Identify which cell holds the provided text, then report its [x, y] central coordinate. 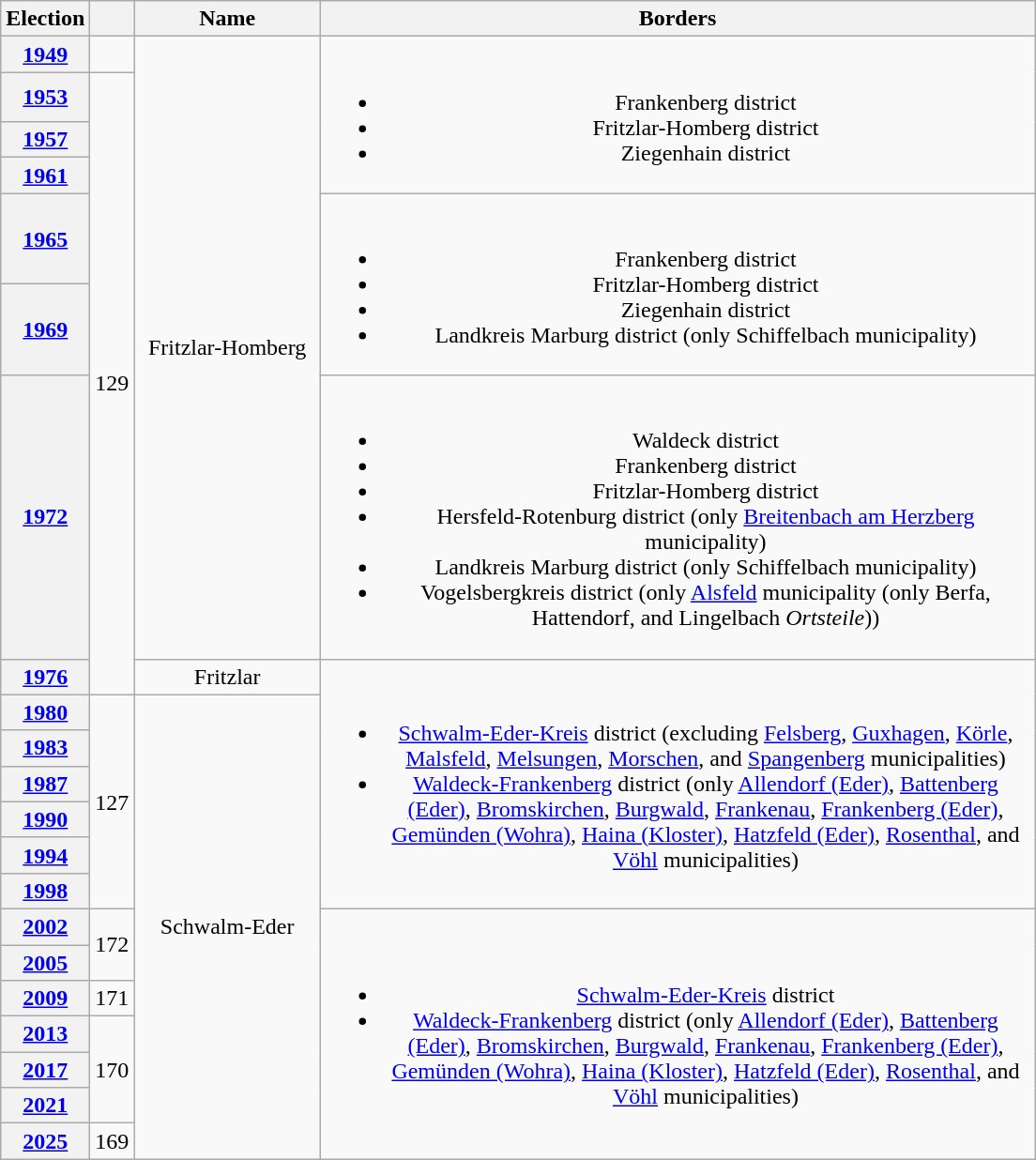
Fritzlar [227, 677]
Frankenberg districtFritzlar-Homberg districtZiegenhain districtLandkreis Marburg district (only Schiffelbach municipality) [678, 284]
2009 [45, 999]
2017 [45, 1070]
1983 [45, 748]
171 [113, 999]
Frankenberg districtFritzlar-Homberg districtZiegenhain district [678, 114]
1980 [45, 712]
Fritzlar-Homberg [227, 347]
1998 [45, 891]
2025 [45, 1141]
2002 [45, 926]
1972 [45, 517]
170 [113, 1070]
172 [113, 944]
1969 [45, 330]
Name [227, 19]
127 [113, 801]
Schwalm-Eder [227, 927]
2021 [45, 1106]
1990 [45, 819]
129 [113, 383]
1994 [45, 855]
1961 [45, 176]
1957 [45, 140]
2005 [45, 962]
1965 [45, 238]
1976 [45, 677]
1987 [45, 784]
Borders [678, 19]
1949 [45, 54]
1953 [45, 98]
Election [45, 19]
2013 [45, 1034]
169 [113, 1141]
